Scan for the cell matching the given text and deliver its [X, Y] coordinate at center. 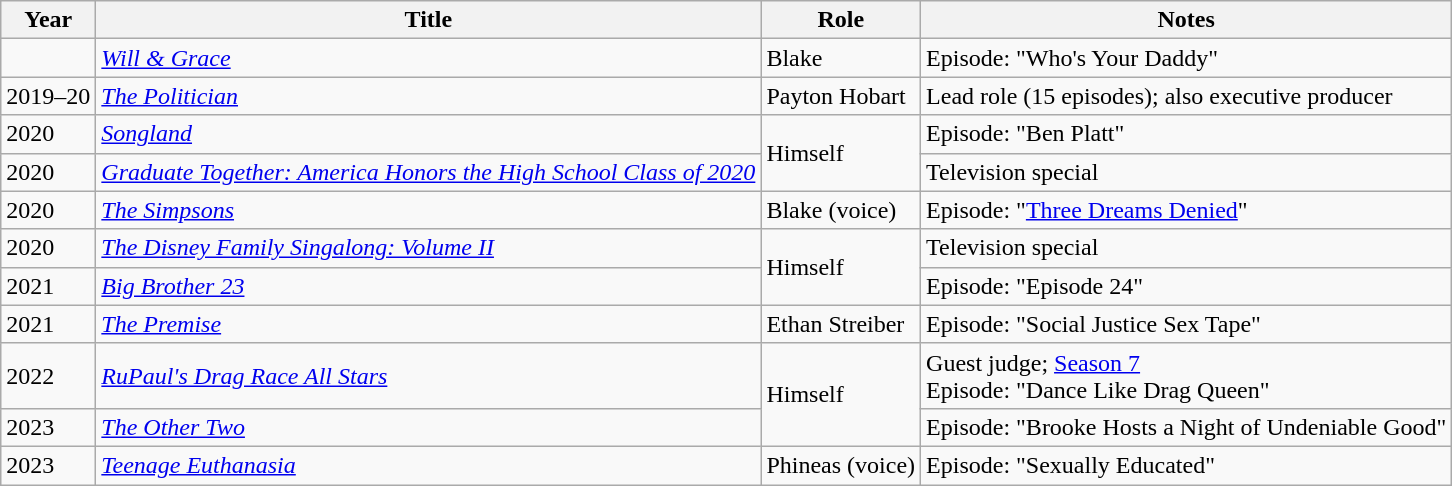
The Premise [428, 324]
Guest judge; Season 7Episode: "Dance Like Drag Queen" [1186, 376]
Big Brother 23 [428, 286]
Teenage Euthanasia [428, 465]
Notes [1186, 20]
Graduate Together: America Honors the High School Class of 2020 [428, 172]
The Other Two [428, 427]
Episode: "Three Dreams Denied" [1186, 210]
Songland [428, 134]
The Politician [428, 96]
The Simpsons [428, 210]
Year [48, 20]
Episode: "Ben Platt" [1186, 134]
2022 [48, 376]
Episode: "Sexually Educated" [1186, 465]
Episode: "Episode 24" [1186, 286]
2019–20 [48, 96]
Payton Hobart [841, 96]
Ethan Streiber [841, 324]
Episode: "Brooke Hosts a Night of Undeniable Good" [1186, 427]
Lead role (15 episodes); also executive producer [1186, 96]
Will & Grace [428, 58]
Title [428, 20]
Role [841, 20]
Blake (voice) [841, 210]
Episode: "Social Justice Sex Tape" [1186, 324]
RuPaul's Drag Race All Stars [428, 376]
Episode: "Who's Your Daddy" [1186, 58]
Phineas (voice) [841, 465]
Blake [841, 58]
The Disney Family Singalong: Volume II [428, 248]
